Capture the cell that displays the provided text and extract its (x, y) central coordinate. 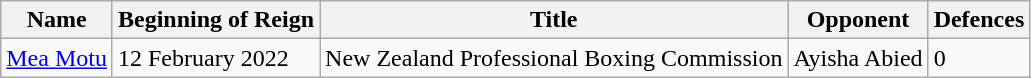
Beginning of Reign (216, 20)
Title (554, 20)
New Zealand Professional Boxing Commission (554, 58)
Name (57, 20)
Opponent (858, 20)
12 February 2022 (216, 58)
Ayisha Abied (858, 58)
Mea Motu (57, 58)
0 (979, 58)
Defences (979, 20)
